Return the [x, y] coordinate for the center point of the cell that contains the specified text.  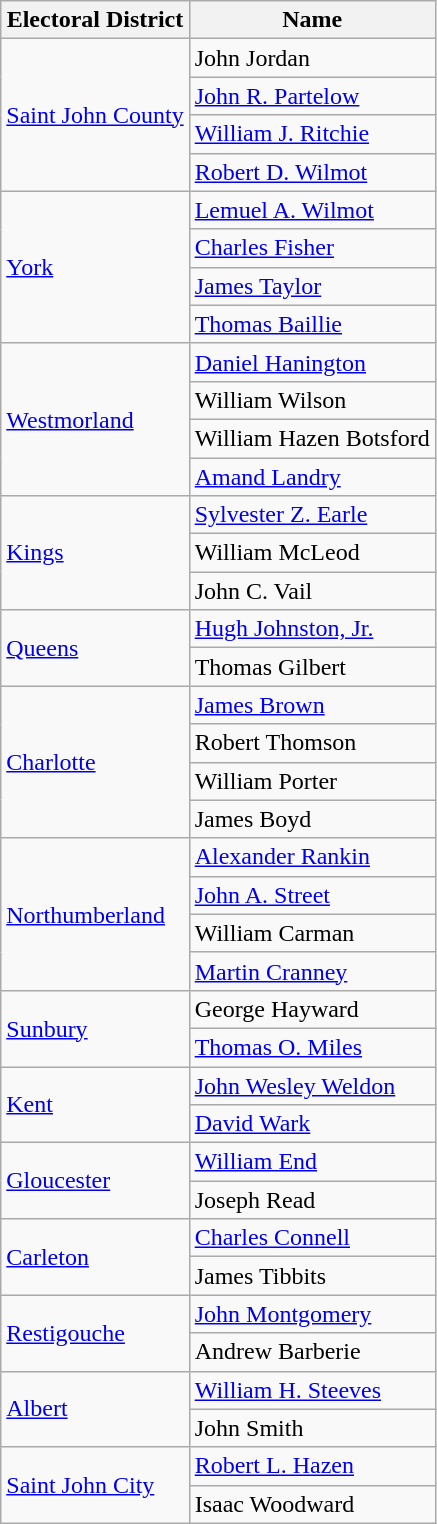
William Wilson [312, 400]
Carleton [95, 1257]
Martin Cranney [312, 971]
John A. Street [312, 895]
Lemuel A. Wilmot [312, 210]
John Smith [312, 1428]
George Hayward [312, 1009]
Hugh Johnston, Jr. [312, 629]
James Tibbits [312, 1276]
Robert Thomson [312, 743]
James Boyd [312, 819]
James Brown [312, 705]
William J. Ritchie [312, 134]
Albert [95, 1409]
Sylvester Z. Earle [312, 515]
Kings [95, 553]
David Wark [312, 1124]
John R. Partelow [312, 96]
Thomas Baillie [312, 324]
Andrew Barberie [312, 1352]
John Montgomery [312, 1314]
Robert D. Wilmot [312, 172]
Sunbury [95, 1028]
William Hazen Botsford [312, 438]
Isaac Woodward [312, 1504]
Westmorland [95, 419]
Charles Connell [312, 1238]
James Taylor [312, 286]
Name [312, 20]
Charles Fisher [312, 248]
Robert L. Hazen [312, 1466]
William H. Steeves [312, 1390]
John C. Vail [312, 591]
Thomas Gilbert [312, 667]
Charlotte [95, 762]
Saint John County [95, 115]
Joseph Read [312, 1200]
William End [312, 1162]
Amand Landry [312, 477]
Kent [95, 1104]
York [95, 267]
Daniel Hanington [312, 362]
William Porter [312, 781]
Saint John City [95, 1485]
Northumberland [95, 914]
John Jordan [312, 58]
William Carman [312, 933]
Queens [95, 648]
John Wesley Weldon [312, 1085]
William McLeod [312, 553]
Electoral District [95, 20]
Gloucester [95, 1181]
Thomas O. Miles [312, 1047]
Alexander Rankin [312, 857]
Restigouche [95, 1333]
